Return the [X, Y] coordinate for the center point of the cell that contains the specified text.  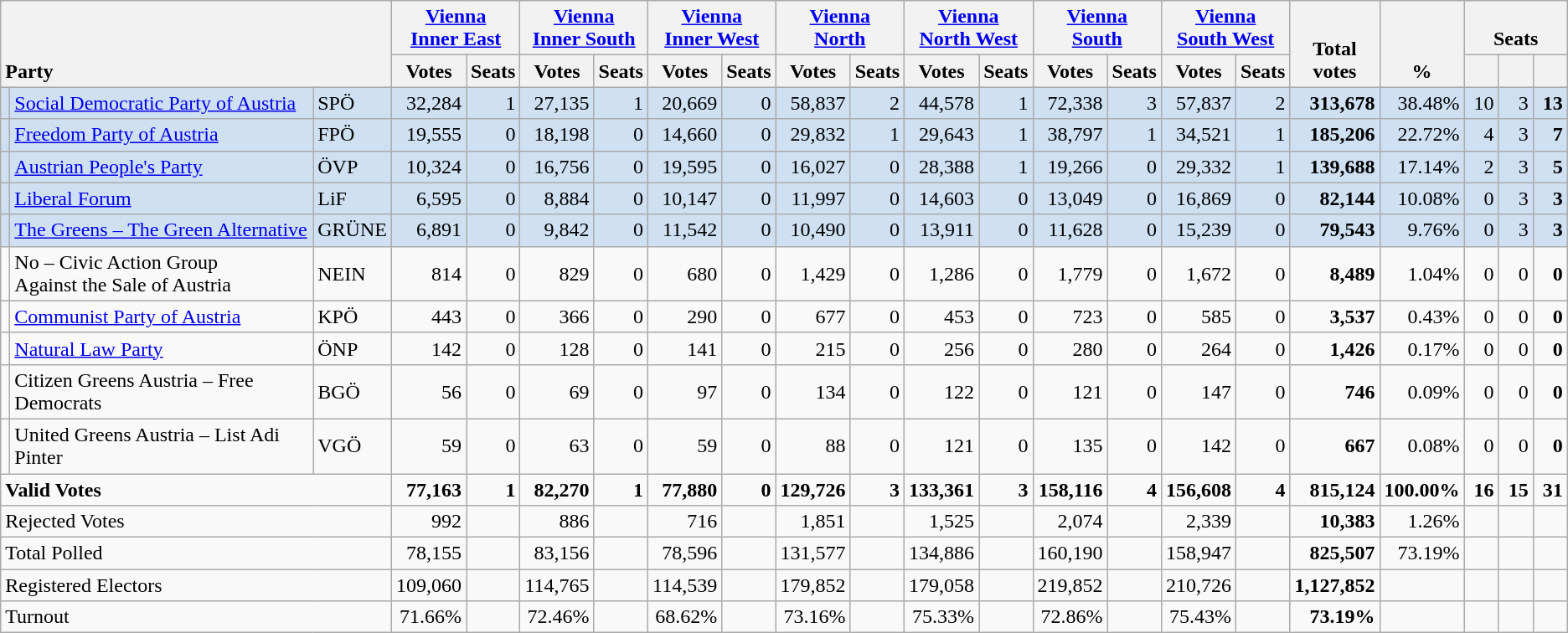
29,332 [1198, 167]
886 [557, 522]
15 [1516, 490]
17.14% [1422, 167]
Natural Law Party [162, 348]
ViennaInner East [456, 28]
ViennaSouth [1097, 28]
82,144 [1335, 198]
73.16% [812, 617]
1,525 [941, 522]
Party [196, 44]
215 [812, 348]
72,338 [1070, 103]
34,521 [1198, 135]
38,797 [1070, 135]
The Greens – The Green Alternative [162, 230]
0.09% [1422, 392]
141 [684, 348]
22.72% [1422, 135]
179,852 [812, 585]
68.62% [684, 617]
ViennaInner South [585, 28]
139,688 [1335, 167]
1,429 [812, 273]
GRÜNE [353, 230]
ViennaNorth West [968, 28]
0.08% [1422, 445]
716 [684, 522]
14,660 [684, 135]
72.86% [1070, 617]
723 [1070, 316]
1,672 [1198, 273]
BGÖ [353, 392]
280 [1070, 348]
6,595 [429, 198]
77,163 [429, 490]
97 [684, 392]
63 [557, 445]
75.43% [1198, 617]
10,147 [684, 198]
Citizen Greens Austria – Free Democrats [162, 392]
264 [1198, 348]
9.76% [1422, 230]
134,886 [941, 553]
366 [557, 316]
19,266 [1070, 167]
57,837 [1198, 103]
11,997 [812, 198]
19,555 [429, 135]
31 [1550, 490]
78,155 [429, 553]
Freedom Party of Austria [162, 135]
NEIN [353, 273]
2,339 [1198, 522]
8,884 [557, 198]
16 [1481, 490]
29,832 [812, 135]
10 [1481, 103]
7 [1550, 135]
680 [684, 273]
128 [557, 348]
FPÖ [353, 135]
10,383 [1335, 522]
58,837 [812, 103]
82,270 [557, 490]
9,842 [557, 230]
6,891 [429, 230]
1.26% [1422, 522]
815,124 [1335, 490]
69 [557, 392]
677 [812, 316]
ViennaSouth West [1225, 28]
3,537 [1335, 316]
814 [429, 273]
313,678 [1335, 103]
443 [429, 316]
133,361 [941, 490]
United Greens Austria – List Adi Pinter [162, 445]
56 [429, 392]
SPÖ [353, 103]
Austrian People's Party [162, 167]
13,911 [941, 230]
8,489 [1335, 273]
Registered Electors [196, 585]
79,543 [1335, 230]
1.04% [1422, 273]
ÖVP [353, 167]
88 [812, 445]
28,388 [941, 167]
32,284 [429, 103]
1,779 [1070, 273]
14,603 [941, 198]
77,880 [684, 490]
122 [941, 392]
16,027 [812, 167]
10,490 [812, 230]
0.17% [1422, 348]
134 [812, 392]
256 [941, 348]
ViennaNorth [839, 28]
Total Polled [196, 553]
114,539 [684, 585]
992 [429, 522]
29,643 [941, 135]
19,595 [684, 167]
160,190 [1070, 553]
75.33% [941, 617]
38.48% [1422, 103]
100.00% [1422, 490]
1,286 [941, 273]
18,198 [557, 135]
147 [1198, 392]
Totalvotes [1335, 44]
667 [1335, 445]
158,947 [1198, 553]
135 [1070, 445]
LiF [353, 198]
185,206 [1335, 135]
Social Democratic Party of Austria [162, 103]
78,596 [684, 553]
2,074 [1070, 522]
10.08% [1422, 198]
829 [557, 273]
1,851 [812, 522]
746 [1335, 392]
15,239 [1198, 230]
VGÖ [353, 445]
158,116 [1070, 490]
131,577 [812, 553]
13,049 [1070, 198]
Liberal Forum [162, 198]
KPÖ [353, 316]
129,726 [812, 490]
% [1422, 44]
1,127,852 [1335, 585]
114,765 [557, 585]
Rejected Votes [196, 522]
219,852 [1070, 585]
10,324 [429, 167]
11,542 [684, 230]
11,628 [1070, 230]
156,608 [1198, 490]
13 [1550, 103]
585 [1198, 316]
44,578 [941, 103]
83,156 [557, 553]
Communist Party of Austria [162, 316]
27,135 [557, 103]
1,426 [1335, 348]
179,058 [941, 585]
71.66% [429, 617]
109,060 [429, 585]
ViennaInner West [712, 28]
72.46% [557, 617]
Turnout [196, 617]
16,756 [557, 167]
5 [1550, 167]
ÖNP [353, 348]
20,669 [684, 103]
210,726 [1198, 585]
Valid Votes [196, 490]
290 [684, 316]
No – Civic Action GroupAgainst the Sale of Austria [162, 273]
825,507 [1335, 553]
16,869 [1198, 198]
453 [941, 316]
0.43% [1422, 316]
